Scan for the cell matching the given text and deliver its (x, y) coordinate at center. 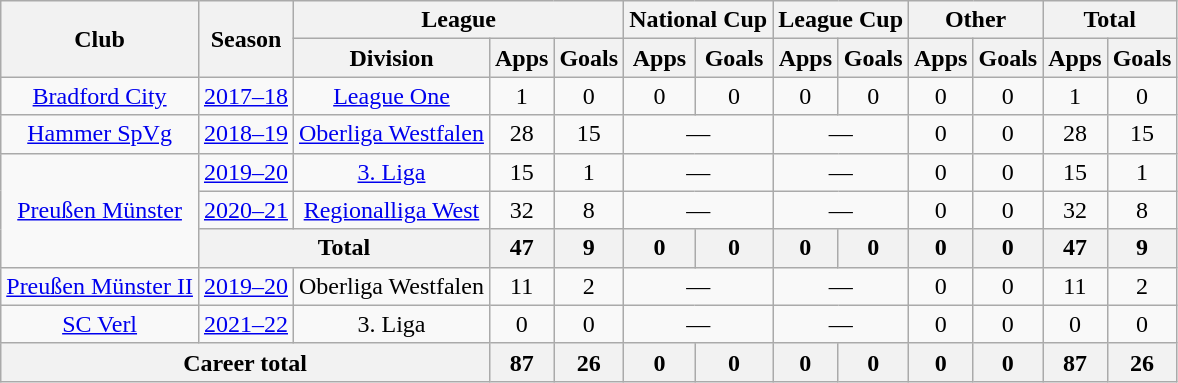
2021–22 (246, 324)
SC Verl (100, 324)
League One (392, 96)
Preußen Münster (100, 210)
Hammer SpVg (100, 134)
Division (392, 58)
Career total (246, 362)
Preußen Münster II (100, 286)
League Cup (841, 20)
Season (246, 39)
2017–18 (246, 96)
2020–21 (246, 210)
Club (100, 39)
2018–19 (246, 134)
Regionalliga West (392, 210)
National Cup (698, 20)
Bradford City (100, 96)
League (459, 20)
Other (976, 20)
